From the cell containing the given text, extract its center point as [x, y] coordinate. 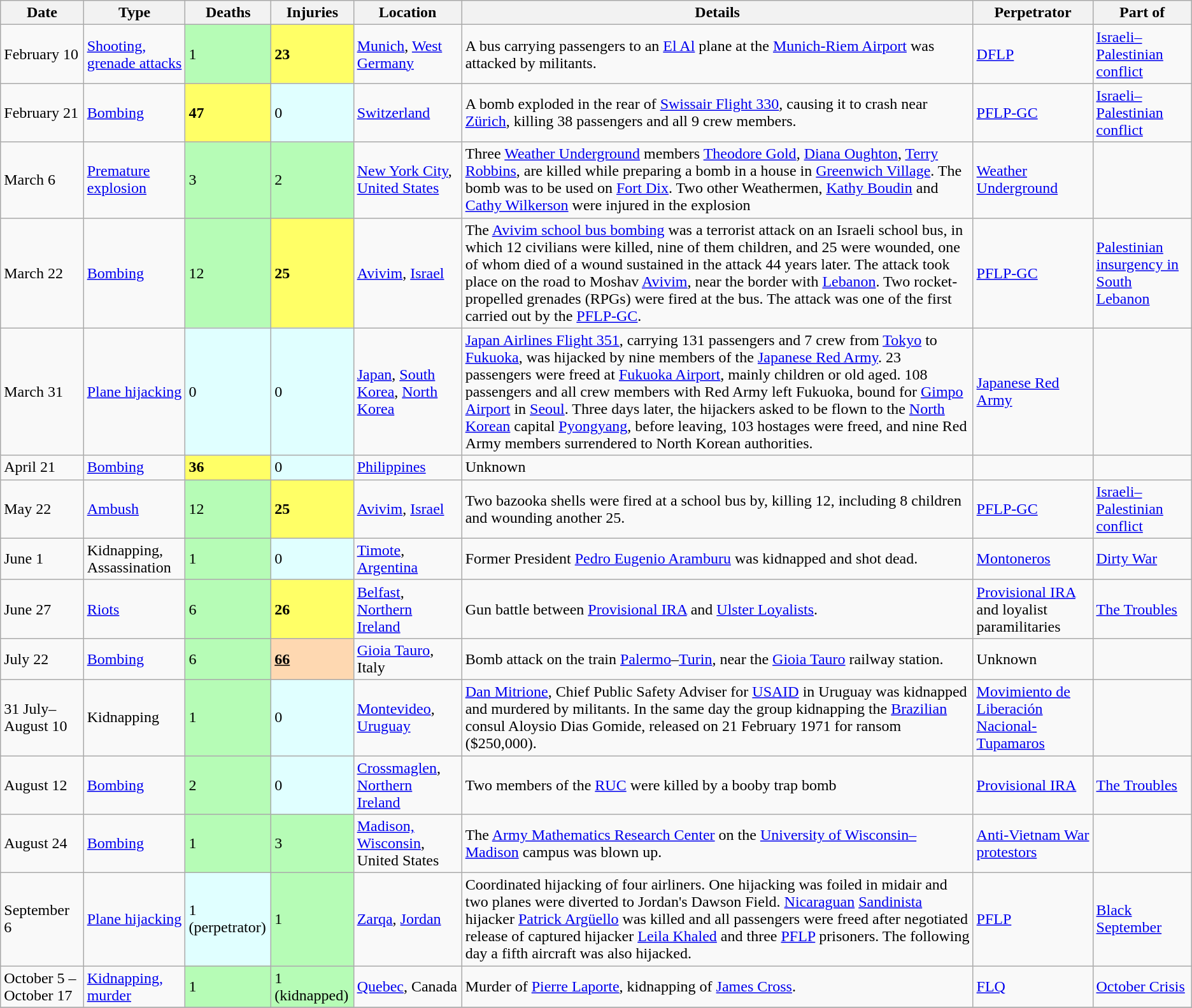
Premature explosion [134, 180]
DFLP [1033, 54]
1 (perpetrator) [228, 919]
July 22 [42, 658]
Palestinian insurgency in South Lebanon [1142, 273]
Anti-Vietnam War protestors [1033, 844]
February 10 [42, 54]
May 22 [42, 509]
September 6 [42, 919]
Provisional IRA [1033, 784]
Quebec, Canada [408, 987]
Japanese Red Army [1033, 392]
Deaths [228, 13]
October Crisis [1142, 987]
Date [42, 13]
Weather Underground [1033, 180]
26 [312, 609]
36 [228, 467]
Perpetrator [1033, 13]
Kidnapping [134, 717]
1 (kidnapped) [312, 987]
Two members of the RUC were killed by a booby trap bomb [717, 784]
June 27 [42, 609]
Madison, Wisconsin, United States [408, 844]
Ambush [134, 509]
Crossmaglen, Northern Ireland [408, 784]
March 31 [42, 392]
Shooting, grenade attacks [134, 54]
New York City, United States [408, 180]
Kidnapping, Assassination [134, 559]
Part of [1142, 13]
Bomb attack on the train Palermo–Turin, near the Gioia Tauro railway station. [717, 658]
Details [717, 13]
March 22 [42, 273]
Gun battle between Provisional IRA and Ulster Loyalists. [717, 609]
Zarqa, Jordan [408, 919]
April 21 [42, 467]
Munich, West Germany [408, 54]
47 [228, 113]
Former President Pedro Eugenio Aramburu was kidnapped and shot dead. [717, 559]
Riots [134, 609]
Montevideo, Uruguay [408, 717]
Two bazooka shells were fired at a school bus by, killing 12, including 8 children and wounding another 25. [717, 509]
Dirty War [1142, 559]
Location [408, 13]
Philippines [408, 467]
August 24 [42, 844]
Black September [1142, 919]
Provisional IRA and loyalist paramilitaries [1033, 609]
31 July–August 10 [42, 717]
Kidnapping, murder [134, 987]
Japan, South Korea, North Korea [408, 392]
Montoneros [1033, 559]
February 21 [42, 113]
23 [312, 54]
October 5 – October 17 [42, 987]
A bus carrying passengers to an El Al plane at the Munich-Riem Airport was attacked by militants. [717, 54]
June 1 [42, 559]
Type [134, 13]
Murder of Pierre Laporte, kidnapping of James Cross. [717, 987]
66 [312, 658]
August 12 [42, 784]
The Army Mathematics Research Center on the University of Wisconsin–Madison campus was blown up. [717, 844]
Switzerland [408, 113]
Belfast, Northern Ireland [408, 609]
Timote, Argentina [408, 559]
A bomb exploded in the rear of Swissair Flight 330, causing it to crash near Zürich, killing 38 passengers and all 9 crew members. [717, 113]
March 6 [42, 180]
Movimiento de Liberación Nacional-Tupamaros [1033, 717]
Gioia Tauro, Italy [408, 658]
Injuries [312, 13]
FLQ [1033, 987]
PFLP [1033, 919]
